For the text-containing cell, return its midpoint in [X, Y] coordinate format. 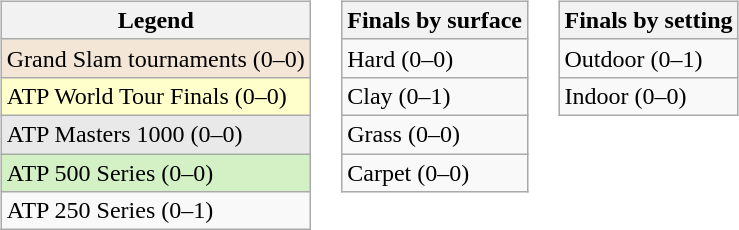
Finals by surface [435, 20]
ATP World Tour Finals (0–0) [156, 96]
ATP 250 Series (0–1) [156, 211]
Outdoor (0–1) [648, 58]
Carpet (0–0) [435, 173]
ATP Masters 1000 (0–0) [156, 134]
Grass (0–0) [435, 134]
Clay (0–1) [435, 96]
Legend [156, 20]
ATP 500 Series (0–0) [156, 173]
Finals by setting [648, 20]
Grand Slam tournaments (0–0) [156, 58]
Hard (0–0) [435, 58]
Indoor (0–0) [648, 96]
